Extract the (x, y) coordinate from the center of the cell holding the provided text.  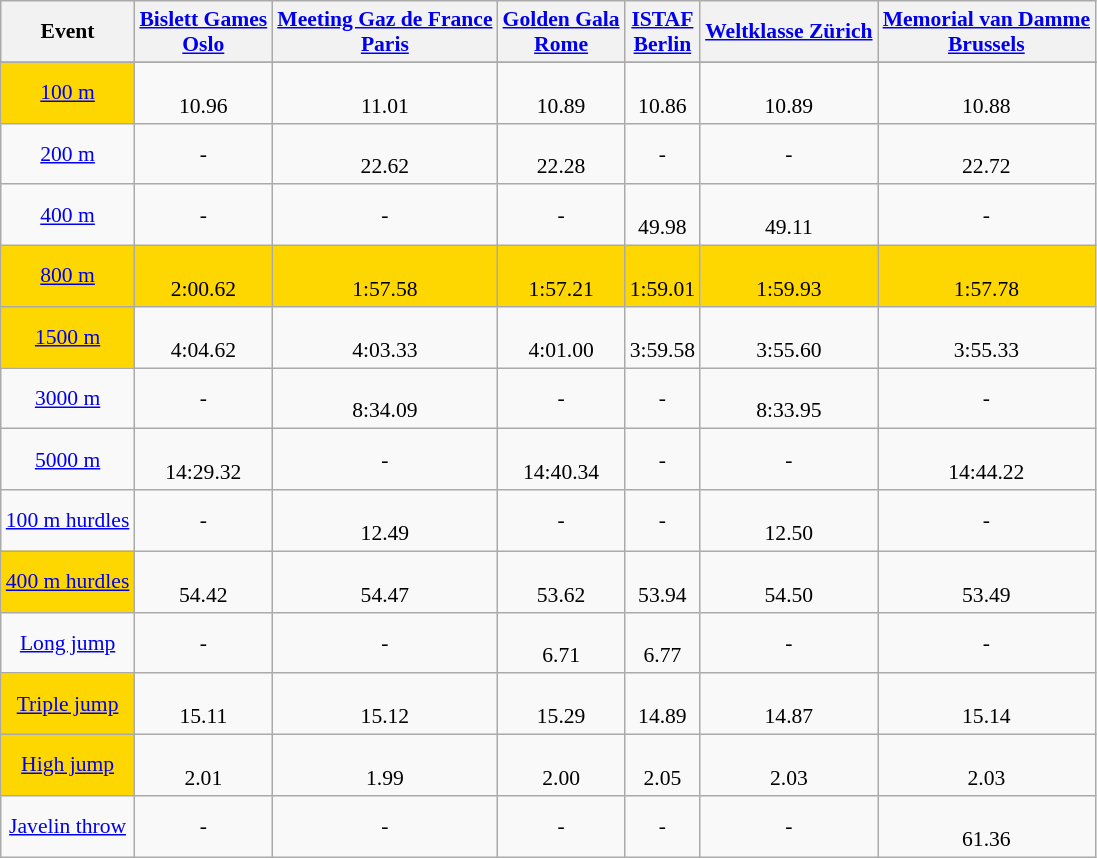
2.05 (662, 766)
1:59.93 (788, 276)
54.47 (384, 582)
8:33.95 (788, 398)
6.71 (562, 642)
14:40.34 (562, 460)
100 m hurdles (68, 520)
5000 m (68, 460)
14:44.22 (987, 460)
4:04.62 (203, 338)
10.86 (662, 92)
53.49 (987, 582)
Memorial van DammeBrussels (987, 32)
10.96 (203, 92)
Long jump (68, 642)
22.72 (987, 154)
3:55.33 (987, 338)
53.62 (562, 582)
400 m hurdles (68, 582)
49.11 (788, 216)
Golden GalaRome (562, 32)
Bislett GamesOslo (203, 32)
53.94 (662, 582)
4:01.00 (562, 338)
22.28 (562, 154)
61.36 (987, 826)
15.29 (562, 704)
Meeting Gaz de FranceParis (384, 32)
14:29.32 (203, 460)
22.62 (384, 154)
10.88 (987, 92)
ISTAFBerlin (662, 32)
1:57.58 (384, 276)
1:59.01 (662, 276)
3:55.60 (788, 338)
1:57.78 (987, 276)
14.89 (662, 704)
200 m (68, 154)
2:00.62 (203, 276)
Javelin throw (68, 826)
3:59.58 (662, 338)
49.98 (662, 216)
3000 m (68, 398)
2.00 (562, 766)
1:57.21 (562, 276)
12.50 (788, 520)
4:03.33 (384, 338)
Triple jump (68, 704)
12.49 (384, 520)
54.50 (788, 582)
High jump (68, 766)
800 m (68, 276)
15.12 (384, 704)
400 m (68, 216)
100 m (68, 92)
1500 m (68, 338)
Event (68, 32)
Weltklasse Zürich (788, 32)
11.01 (384, 92)
2.01 (203, 766)
15.14 (987, 704)
15.11 (203, 704)
8:34.09 (384, 398)
1.99 (384, 766)
54.42 (203, 582)
6.77 (662, 642)
14.87 (788, 704)
